Capture the cell that displays the provided text and extract its [x, y] central coordinate. 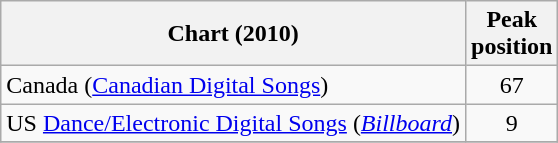
9 [512, 123]
US Dance/Electronic Digital Songs (Billboard) [234, 123]
Peakposition [512, 34]
67 [512, 85]
Canada (Canadian Digital Songs) [234, 85]
Chart (2010) [234, 34]
